Search for the cell housing the specified text and yield its (x, y) center coordinate. 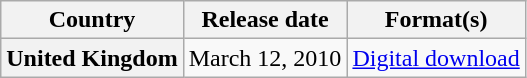
Digital download (436, 58)
Format(s) (436, 20)
United Kingdom (92, 58)
March 12, 2010 (265, 58)
Country (92, 20)
Release date (265, 20)
